Return the (x, y) coordinate for the center point of the cell that contains the specified text.  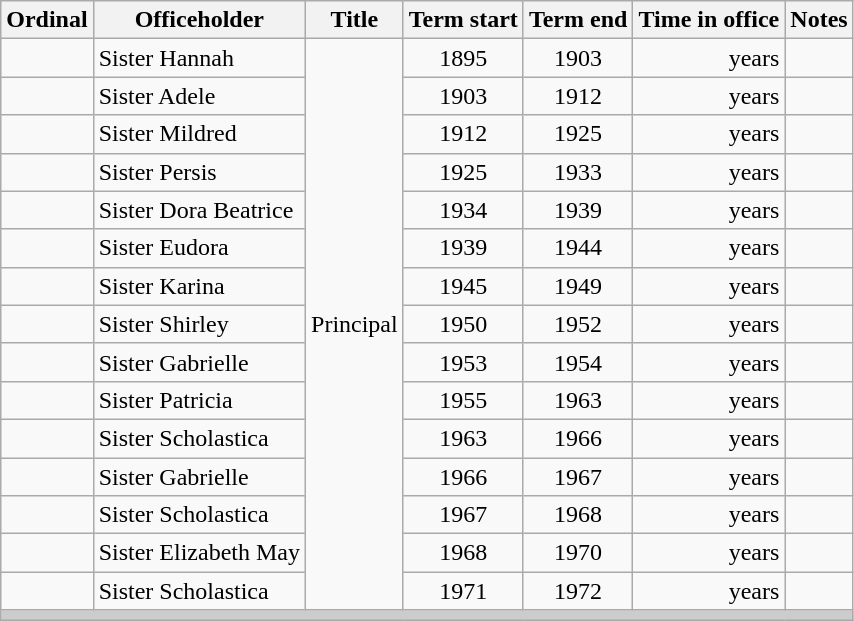
Officeholder (199, 20)
1950 (463, 324)
Sister Shirley (199, 324)
Title (355, 20)
Notes (819, 20)
Sister Mildred (199, 134)
Sister Dora Beatrice (199, 210)
Principal (355, 324)
Sister Patricia (199, 400)
Sister Adele (199, 96)
1895 (463, 58)
1944 (578, 248)
1972 (578, 591)
Term start (463, 20)
1970 (578, 553)
1949 (578, 286)
Sister Karina (199, 286)
Sister Persis (199, 172)
Sister Eudora (199, 248)
Sister Hannah (199, 58)
1934 (463, 210)
Ordinal (47, 20)
1952 (578, 324)
1933 (578, 172)
1945 (463, 286)
1954 (578, 362)
1953 (463, 362)
Sister Elizabeth May (199, 553)
Time in office (709, 20)
Term end (578, 20)
1971 (463, 591)
1955 (463, 400)
